Provide the (X, Y) coordinate of the cell's center where the given text is located.  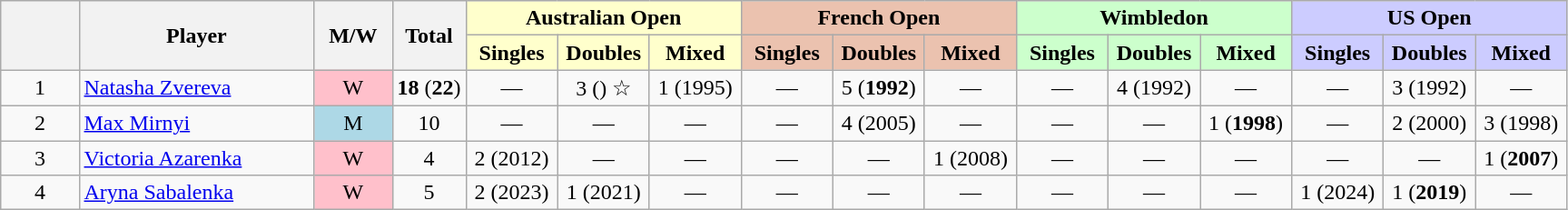
1 (2024) (1338, 193)
Max Mirnyi (196, 123)
2 (2023) (512, 193)
5 (1992) (879, 88)
3 (40, 157)
2 (40, 123)
1 (2007) (1522, 157)
5 (429, 193)
3 (1998) (1522, 123)
US Open (1429, 18)
1 (1998) (1246, 123)
2 (2012) (512, 157)
Total (429, 35)
Wimbledon (1153, 18)
Victoria Azarenka (196, 157)
1 (2019) (1429, 193)
Natasha Zvereva (196, 88)
1 (1995) (695, 88)
Aryna Sabalenka (196, 193)
M/W (353, 35)
1 (40, 88)
3 (1992) (1429, 88)
Player (196, 35)
French Open (879, 18)
3 () ☆ (603, 88)
4 (1992) (1153, 88)
1 (2008) (970, 157)
18 (22) (429, 88)
Australian Open (603, 18)
10 (429, 123)
4 (2005) (879, 123)
M (353, 123)
2 (2000) (1429, 123)
1 (2021) (603, 193)
